Pinpoint the cell where the given text exists, returning its [x, y] midpoint coordinate. 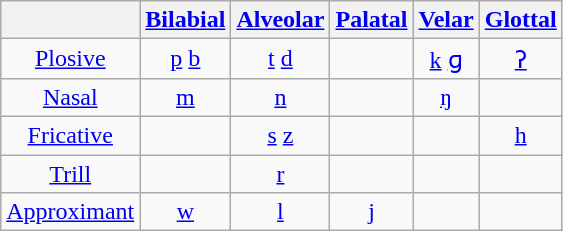
Fricative [70, 135]
Alveolar [280, 20]
Nasal [70, 97]
Bilabial [186, 20]
j [372, 212]
ʔ [520, 59]
k ɡ [446, 59]
m [186, 97]
w [186, 212]
l [280, 212]
n [280, 97]
h [520, 135]
t d [280, 59]
Velar [446, 20]
Palatal [372, 20]
r [280, 173]
Trill [70, 173]
Glottal [520, 20]
Approximant [70, 212]
s z [280, 135]
p b [186, 59]
Plosive [70, 59]
ŋ [446, 97]
